From the cell containing the given text, extract its center point as (x, y) coordinate. 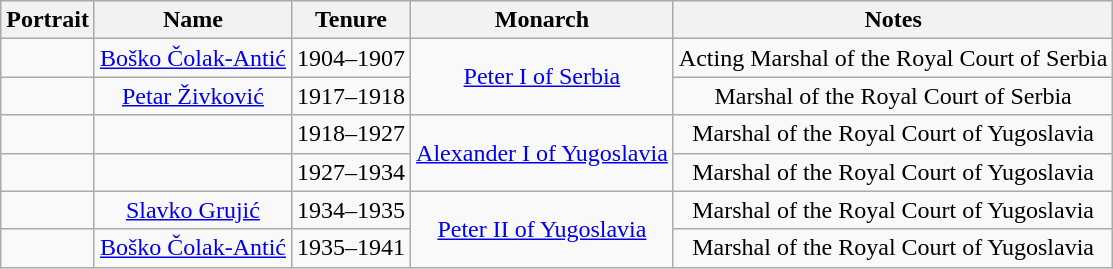
1917–1918 (350, 96)
Tenure (350, 20)
Slavko Grujić (192, 210)
Peter II of Yugoslavia (542, 229)
Name (192, 20)
1904–1907 (350, 58)
Monarch (542, 20)
Petar Živković (192, 96)
Marshal of the Royal Court of Serbia (893, 96)
Alexander I of Yugoslavia (542, 153)
1935–1941 (350, 248)
1918–1927 (350, 134)
1934–1935 (350, 210)
Portrait (48, 20)
Acting Marshal of the Royal Court of Serbia (893, 58)
1927–1934 (350, 172)
Peter I of Serbia (542, 77)
Notes (893, 20)
